For the text-containing cell, return its midpoint in [x, y] coordinate format. 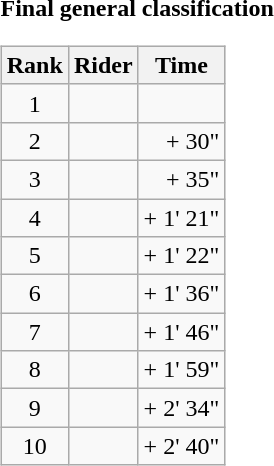
7 [34, 332]
6 [34, 294]
+ 1' 22" [182, 256]
+ 1' 46" [182, 332]
+ 2' 34" [182, 408]
Rank [34, 65]
Time [182, 65]
5 [34, 256]
8 [34, 370]
9 [34, 408]
4 [34, 217]
2 [34, 141]
+ 2' 40" [182, 446]
3 [34, 179]
Rider [103, 65]
+ 1' 21" [182, 217]
10 [34, 446]
+ 1' 59" [182, 370]
1 [34, 103]
+ 30" [182, 141]
+ 1' 36" [182, 294]
+ 35" [182, 179]
